For the text-containing cell, return its midpoint in (x, y) coordinate format. 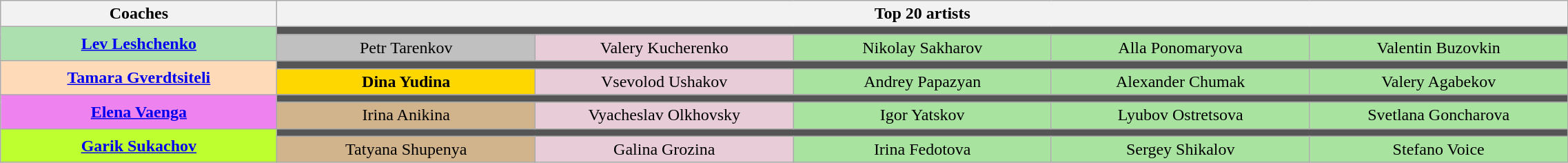
Garik Sukachov (139, 145)
Lev Leshchenko (139, 44)
Svetlana Goncharova (1439, 115)
Elena Vaenga (139, 112)
Irina Fedotova (922, 149)
Irina Anikina (406, 115)
Galina Grozina (664, 149)
Alexander Chumak (1180, 81)
Coaches (139, 14)
Top 20 artists (922, 14)
Valery Kucherenko (664, 48)
Tatyana Shupenya (406, 149)
Lyubov Ostretsova (1180, 115)
Vsevolod Ushakov (664, 81)
Igor Yatskov (922, 115)
Andrey Papazyan (922, 81)
Nikolay Sakharov (922, 48)
Valery Agabekov (1439, 81)
Alla Ponomaryova (1180, 48)
Vyacheslav Olkhovsky (664, 115)
Dina Yudina (406, 81)
Tamara Gverdtsiteli (139, 77)
Sergey Shikalov (1180, 149)
Stefano Voice (1439, 149)
Valentin Buzovkin (1439, 48)
Petr Tarenkov (406, 48)
